Scan for the cell matching the given text and deliver its [x, y] coordinate at center. 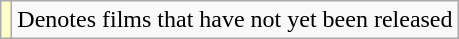
Denotes films that have not yet been released [235, 20]
